Pinpoint the cell where the given text exists, returning its (X, Y) midpoint coordinate. 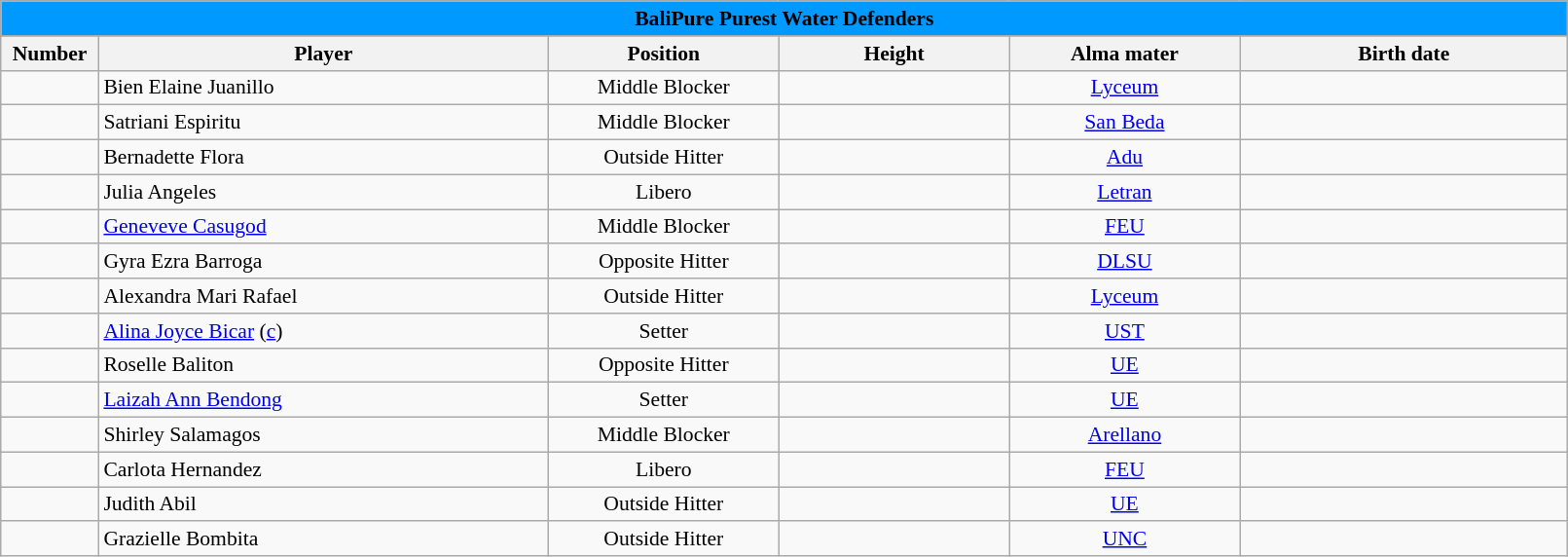
BaliPure Purest Water Defenders (784, 19)
UNC (1125, 539)
Judith Abil (323, 504)
Satriani Espiritu (323, 123)
Alexandra Mari Rafael (323, 296)
Geneveve Casugod (323, 227)
Grazielle Bombita (323, 539)
San Beda (1125, 123)
UST (1125, 331)
Carlota Hernandez (323, 469)
Alma mater (1125, 54)
Birth date (1404, 54)
Letran (1125, 192)
Bernadette Flora (323, 158)
Roselle Baliton (323, 365)
DLSU (1125, 262)
Arellano (1125, 435)
Height (893, 54)
Alina Joyce Bicar (c) (323, 331)
Adu (1125, 158)
Julia Angeles (323, 192)
Bien Elaine Juanillo (323, 88)
Laizah Ann Bendong (323, 400)
Position (664, 54)
Shirley Salamagos (323, 435)
Number (51, 54)
Player (323, 54)
Gyra Ezra Barroga (323, 262)
